Search for the cell housing the specified text and yield its [X, Y] center coordinate. 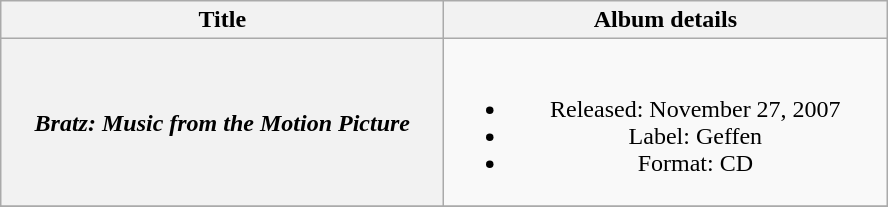
Title [222, 20]
Released: November 27, 2007Label: GeffenFormat: CD [666, 122]
Bratz: Music from the Motion Picture [222, 122]
Album details [666, 20]
